Find where the given text appears and provide that cell's center as (X, Y) coordinate. 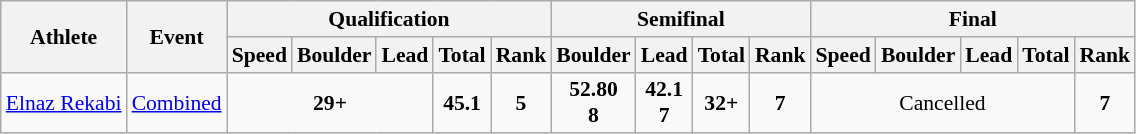
Elnaz Rekabi (64, 102)
Event (177, 36)
32+ (722, 102)
52.808 (593, 102)
45.1 (462, 102)
29+ (330, 102)
Qualification (390, 19)
Semifinal (680, 19)
Final (972, 19)
Athlete (64, 36)
Combined (177, 102)
42.17 (664, 102)
Cancelled (942, 102)
5 (522, 102)
